Scan for the cell matching the given text and deliver its [x, y] coordinate at center. 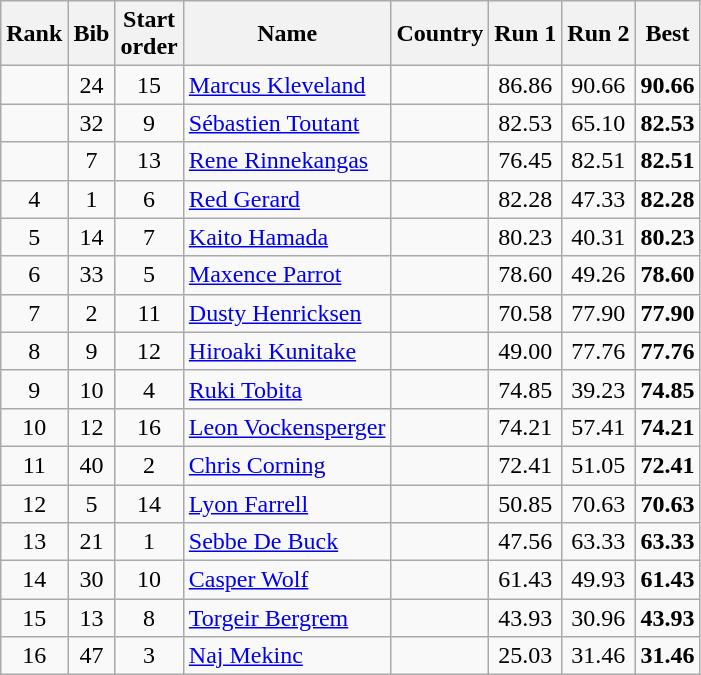
Chris Corning [287, 465]
49.93 [598, 580]
Run 1 [526, 34]
Hiroaki Kunitake [287, 351]
Lyon Farrell [287, 503]
51.05 [598, 465]
86.86 [526, 85]
Kaito Hamada [287, 237]
33 [92, 275]
Marcus Kleveland [287, 85]
Startorder [149, 34]
Name [287, 34]
40 [92, 465]
39.23 [598, 389]
30.96 [598, 618]
47.33 [598, 199]
70.58 [526, 313]
40.31 [598, 237]
Leon Vockensperger [287, 427]
65.10 [598, 123]
30 [92, 580]
Casper Wolf [287, 580]
76.45 [526, 161]
49.00 [526, 351]
Naj Mekinc [287, 656]
Dusty Henricksen [287, 313]
Country [440, 34]
Bib [92, 34]
47.56 [526, 542]
47 [92, 656]
Sébastien Toutant [287, 123]
Best [668, 34]
3 [149, 656]
32 [92, 123]
Red Gerard [287, 199]
21 [92, 542]
Run 2 [598, 34]
Rank [34, 34]
Sebbe De Buck [287, 542]
Torgeir Bergrem [287, 618]
50.85 [526, 503]
Rene Rinnekangas [287, 161]
Maxence Parrot [287, 275]
49.26 [598, 275]
Ruki Tobita [287, 389]
57.41 [598, 427]
24 [92, 85]
25.03 [526, 656]
